Search for the cell housing the specified text and yield its [x, y] center coordinate. 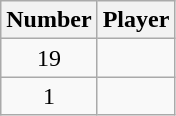
Number [49, 20]
1 [49, 96]
Player [136, 20]
19 [49, 58]
